Extract the (X, Y) coordinate from the center of the cell holding the provided text.  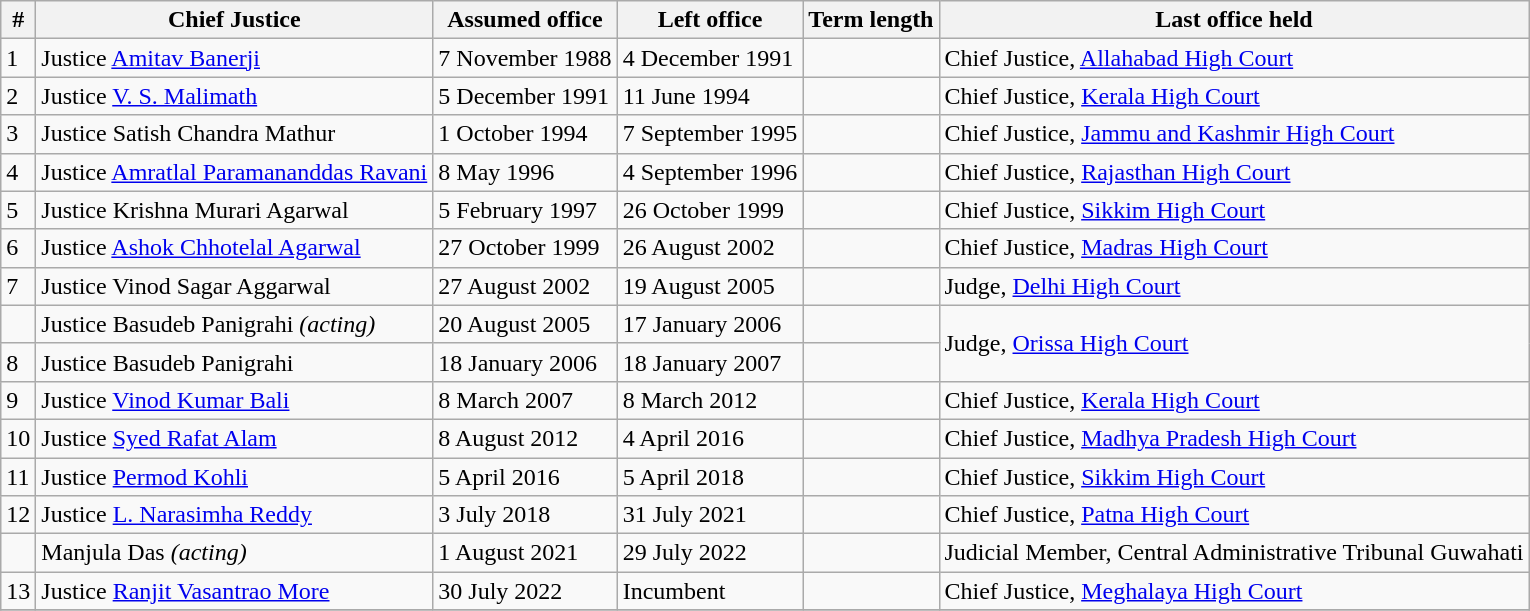
Left office (710, 20)
Justice Permod Kohli (234, 477)
26 August 2002 (710, 248)
Chief Justice, Madras High Court (1234, 248)
8 (18, 362)
17 January 2006 (710, 324)
13 (18, 591)
1 August 2021 (525, 553)
Term length (871, 20)
6 (18, 248)
8 March 2007 (525, 400)
Justice V. S. Malimath (234, 96)
10 (18, 438)
Chief Justice, Allahabad High Court (1234, 58)
Chief Justice, Rajasthan High Court (1234, 172)
4 December 1991 (710, 58)
Assumed office (525, 20)
7 November 1988 (525, 58)
Chief Justice, Meghalaya High Court (1234, 591)
11 June 1994 (710, 96)
Justice Vinod Sagar Aggarwal (234, 286)
4 April 2016 (710, 438)
29 July 2022 (710, 553)
Chief Justice, Jammu and Kashmir High Court (1234, 134)
1 October 1994 (525, 134)
Justice Amratlal Paramananddas Ravani (234, 172)
1 (18, 58)
31 July 2021 (710, 515)
19 August 2005 (710, 286)
5 (18, 210)
Justice Basudeb Panigrahi (acting) (234, 324)
Judge, Delhi High Court (1234, 286)
8 August 2012 (525, 438)
Justice Syed Rafat Alam (234, 438)
3 July 2018 (525, 515)
3 (18, 134)
Justice Satish Chandra Mathur (234, 134)
Justice Ashok Chhotelal Agarwal (234, 248)
Chief Justice, Madhya Pradesh High Court (1234, 438)
Justice Amitav Banerji (234, 58)
20 August 2005 (525, 324)
8 March 2012 (710, 400)
9 (18, 400)
8 May 1996 (525, 172)
Justice Krishna Murari Agarwal (234, 210)
11 (18, 477)
Justice L. Narasimha Reddy (234, 515)
Chief Justice (234, 20)
5 February 1997 (525, 210)
7 September 1995 (710, 134)
Chief Justice, Patna High Court (1234, 515)
7 (18, 286)
4 September 1996 (710, 172)
18 January 2006 (525, 362)
# (18, 20)
Last office held (1234, 20)
Manjula Das (acting) (234, 553)
Judge, Orissa High Court (1234, 343)
27 October 1999 (525, 248)
27 August 2002 (525, 286)
18 January 2007 (710, 362)
Incumbent (710, 591)
5 December 1991 (525, 96)
26 October 1999 (710, 210)
4 (18, 172)
Judicial Member, Central Administrative Tribunal Guwahati (1234, 553)
5 April 2016 (525, 477)
12 (18, 515)
Justice Ranjit Vasantrao More (234, 591)
30 July 2022 (525, 591)
2 (18, 96)
Justice Basudeb Panigrahi (234, 362)
Justice Vinod Kumar Bali (234, 400)
5 April 2018 (710, 477)
